Identify which cell holds the provided text, then report its (X, Y) central coordinate. 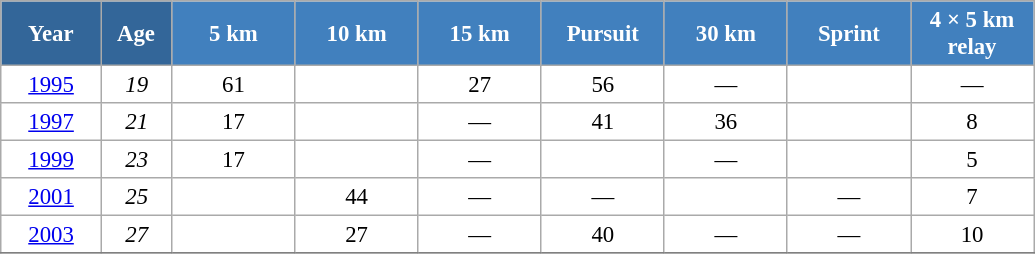
2003 (52, 235)
30 km (726, 34)
56 (602, 85)
21 (136, 122)
23 (136, 160)
19 (136, 85)
Age (136, 34)
5 km (234, 34)
25 (136, 197)
10 (972, 235)
10 km (356, 34)
Year (52, 34)
41 (602, 122)
2001 (52, 197)
7 (972, 197)
15 km (480, 34)
1999 (52, 160)
8 (972, 122)
Pursuit (602, 34)
1997 (52, 122)
4 × 5 km relay (972, 34)
5 (972, 160)
1995 (52, 85)
36 (726, 122)
40 (602, 235)
Sprint (848, 34)
44 (356, 197)
61 (234, 85)
